Detect which cell encompasses the target text, then output its (x, y) center coordinate. 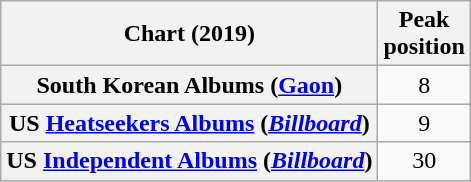
South Korean Albums (Gaon) (190, 85)
8 (424, 85)
Chart (2019) (190, 34)
30 (424, 161)
US Heatseekers Albums (Billboard) (190, 123)
9 (424, 123)
Peakposition (424, 34)
US Independent Albums (Billboard) (190, 161)
